Find where the given text appears and provide that cell's center as [x, y] coordinate. 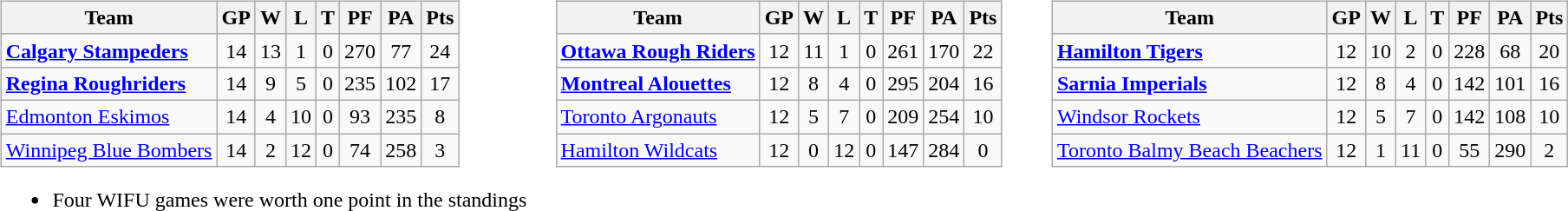
147 [904, 150]
55 [1469, 150]
24 [441, 50]
Ottawa Rough Riders [657, 50]
284 [944, 150]
228 [1469, 50]
290 [1511, 150]
Toronto Balmy Beach Beachers [1190, 150]
13 [271, 50]
Hamilton Wildcats [657, 150]
Hamilton Tigers [1190, 50]
101 [1511, 83]
93 [361, 116]
295 [904, 83]
170 [944, 50]
261 [904, 50]
Calgary Stampeders [109, 50]
Montreal Alouettes [657, 83]
Regina Roughriders [109, 83]
Sarnia Imperials [1190, 83]
254 [944, 116]
204 [944, 83]
258 [401, 150]
Winnipeg Blue Bombers [109, 150]
3 [441, 150]
Toronto Argonauts [657, 116]
209 [904, 116]
108 [1511, 116]
20 [1549, 50]
68 [1511, 50]
9 [271, 83]
77 [401, 50]
Windsor Rockets [1190, 116]
Edmonton Eskimos [109, 116]
270 [361, 50]
74 [361, 150]
17 [441, 83]
22 [983, 50]
102 [401, 83]
